Detect which cell encompasses the target text, then output its [X, Y] center coordinate. 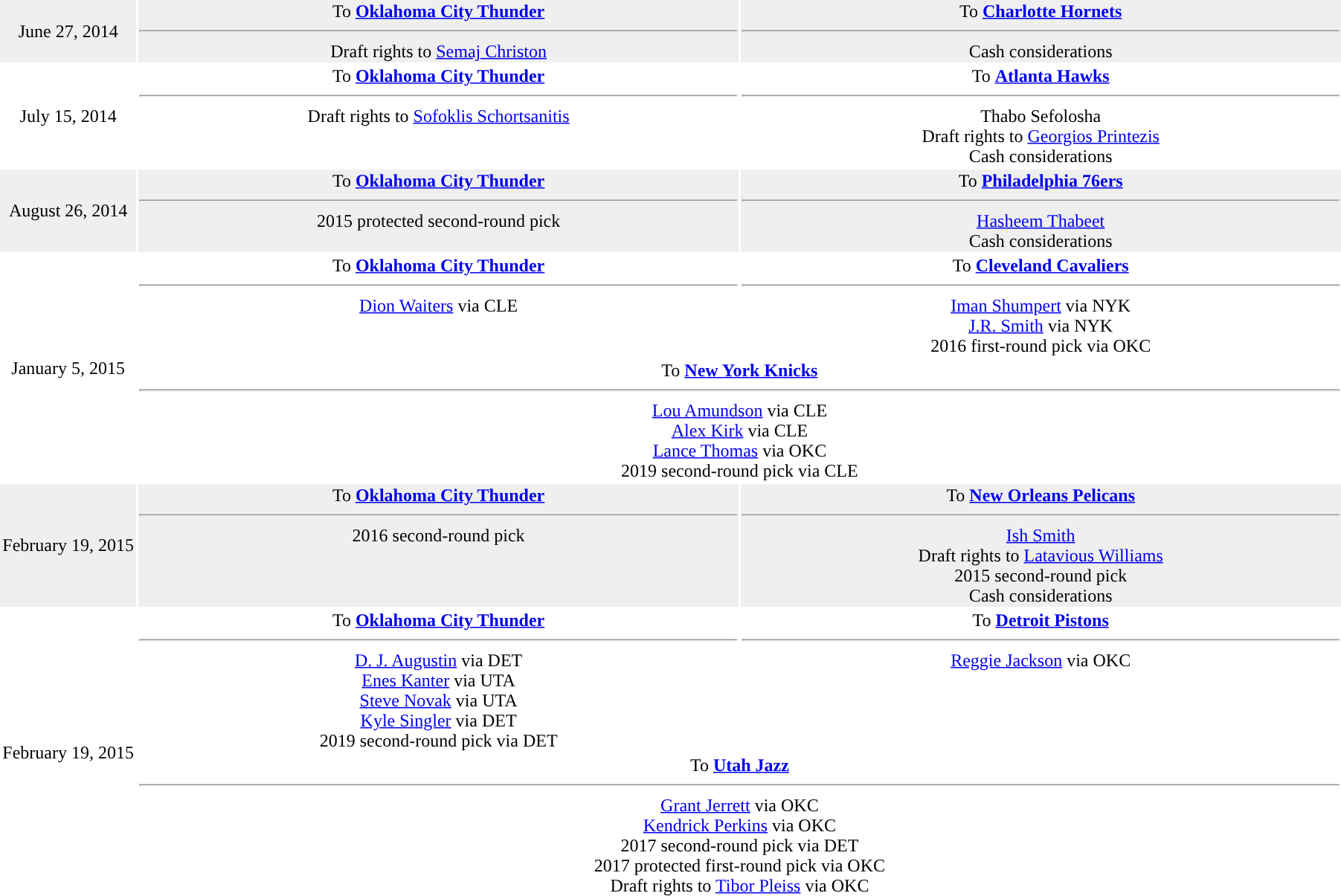
To Oklahoma City ThunderDraft rights to Semaj Christon [439, 31]
To New Orleans PelicansIsh SmithDraft rights to Latavious Williams2015 second-round pickCash considerations [1041, 546]
June 27, 2014 [68, 31]
To Philadelphia 76ersHasheem ThabeetCash considerations [1041, 211]
To Oklahoma City Thunder2016 second-round pick [439, 546]
To Oklahoma City ThunderDraft rights to Sofoklis Schortsanitis [439, 116]
To Oklahoma City ThunderD. J. Augustin via DETEnes Kanter via UTASteve Novak via UTAKyle Singler via DET2019 second-round pick via DET [439, 680]
To Detroit PistonsReggie Jackson via OKC [1041, 680]
July 15, 2014 [68, 116]
January 5, 2015 [68, 368]
August 26, 2014 [68, 211]
To Charlotte HornetsCash considerations [1041, 31]
To Atlanta HawksThabo SefoloshaDraft rights to Georgios PrintezisCash considerations [1041, 116]
To Oklahoma City Thunder2015 protected second-round pick [439, 211]
To Oklahoma City ThunderDion Waiters via CLE [439, 306]
To Cleveland CavaliersIman Shumpert via NYKJ.R. Smith via NYK2016 first-round pick via OKC [1041, 306]
February 19, 2015 [68, 546]
To New York KnicksLou Amundson via CLEAlex Kirk via CLELance Thomas via OKC2019 second-round pick via CLE [739, 421]
